Search for the cell housing the specified text and yield its (X, Y) center coordinate. 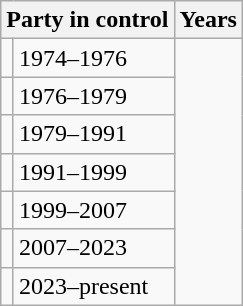
1979–1991 (94, 134)
2023–present (94, 286)
Years (208, 20)
2007–2023 (94, 248)
1991–1999 (94, 172)
1976–1979 (94, 96)
1974–1976 (94, 58)
1999–2007 (94, 210)
Party in control (88, 20)
